Return the (X, Y) coordinate for the center point of the cell that contains the specified text.  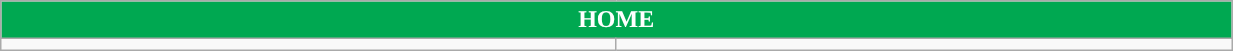
HOME (616, 20)
